Find where the given text appears and provide that cell's center as (x, y) coordinate. 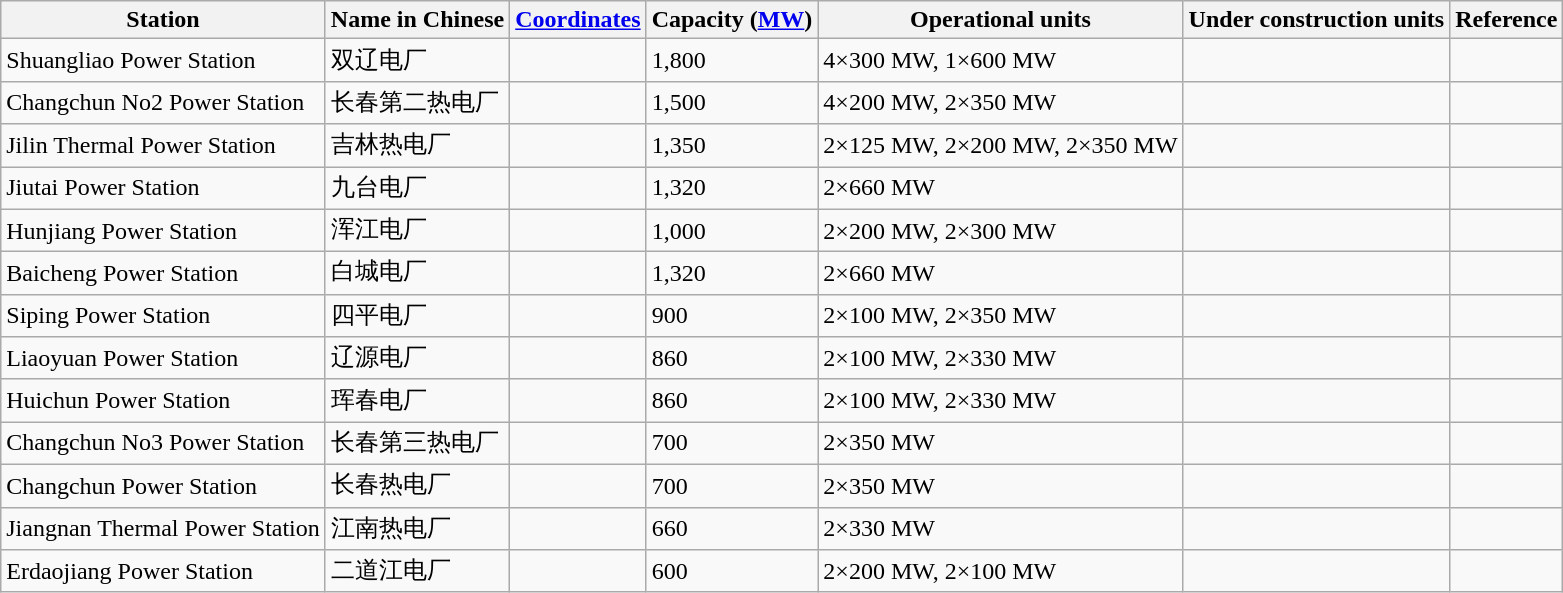
Changchun No2 Power Station (164, 102)
Huichun Power Station (164, 400)
1,350 (732, 146)
Coordinates (578, 20)
2×125 MW, 2×200 MW, 2×350 MW (1000, 146)
二道江电厂 (417, 572)
Changchun No3 Power Station (164, 444)
Hunjiang Power Station (164, 230)
吉林热电厂 (417, 146)
Jiangnan Thermal Power Station (164, 528)
长春第二热电厂 (417, 102)
4×200 MW, 2×350 MW (1000, 102)
Jilin Thermal Power Station (164, 146)
660 (732, 528)
Capacity (MW) (732, 20)
Changchun Power Station (164, 486)
Shuangliao Power Station (164, 60)
九台电厂 (417, 188)
Under construction units (1316, 20)
Jiutai Power Station (164, 188)
珲春电厂 (417, 400)
1,000 (732, 230)
浑江电厂 (417, 230)
900 (732, 316)
Name in Chinese (417, 20)
Baicheng Power Station (164, 274)
Siping Power Station (164, 316)
1,800 (732, 60)
Station (164, 20)
双辽电厂 (417, 60)
2×200 MW, 2×300 MW (1000, 230)
辽源电厂 (417, 358)
Liaoyuan Power Station (164, 358)
Erdaojiang Power Station (164, 572)
四平电厂 (417, 316)
4×300 MW, 1×600 MW (1000, 60)
Operational units (1000, 20)
江南热电厂 (417, 528)
2×100 MW, 2×350 MW (1000, 316)
600 (732, 572)
1,500 (732, 102)
2×200 MW, 2×100 MW (1000, 572)
白城电厂 (417, 274)
Reference (1506, 20)
长春第三热电厂 (417, 444)
长春热电厂 (417, 486)
2×330 MW (1000, 528)
